Find where the given text appears and provide that cell's center as [x, y] coordinate. 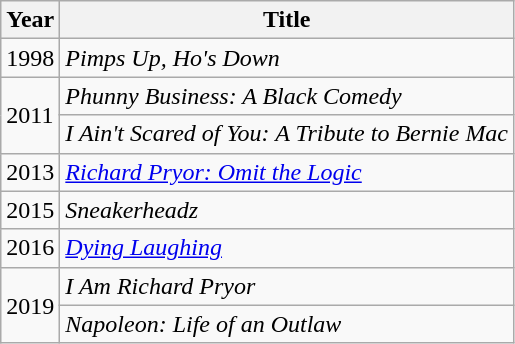
Sneakerheadz [287, 210]
I Ain't Scared of You: A Tribute to Bernie Mac [287, 134]
Napoleon: Life of an Outlaw [287, 324]
Title [287, 20]
2013 [30, 172]
Phunny Business: A Black Comedy [287, 96]
2016 [30, 248]
Pimps Up, Ho's Down [287, 58]
Richard Pryor: Omit the Logic [287, 172]
2011 [30, 115]
Dying Laughing [287, 248]
Year [30, 20]
2015 [30, 210]
1998 [30, 58]
I Am Richard Pryor [287, 286]
2019 [30, 305]
